Return [x, y] of the center of cell containing provided text 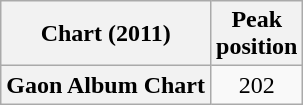
202 [257, 85]
Gaon Album Chart [106, 85]
Chart (2011) [106, 34]
Peakposition [257, 34]
